Return [x, y] of the center of cell containing provided text 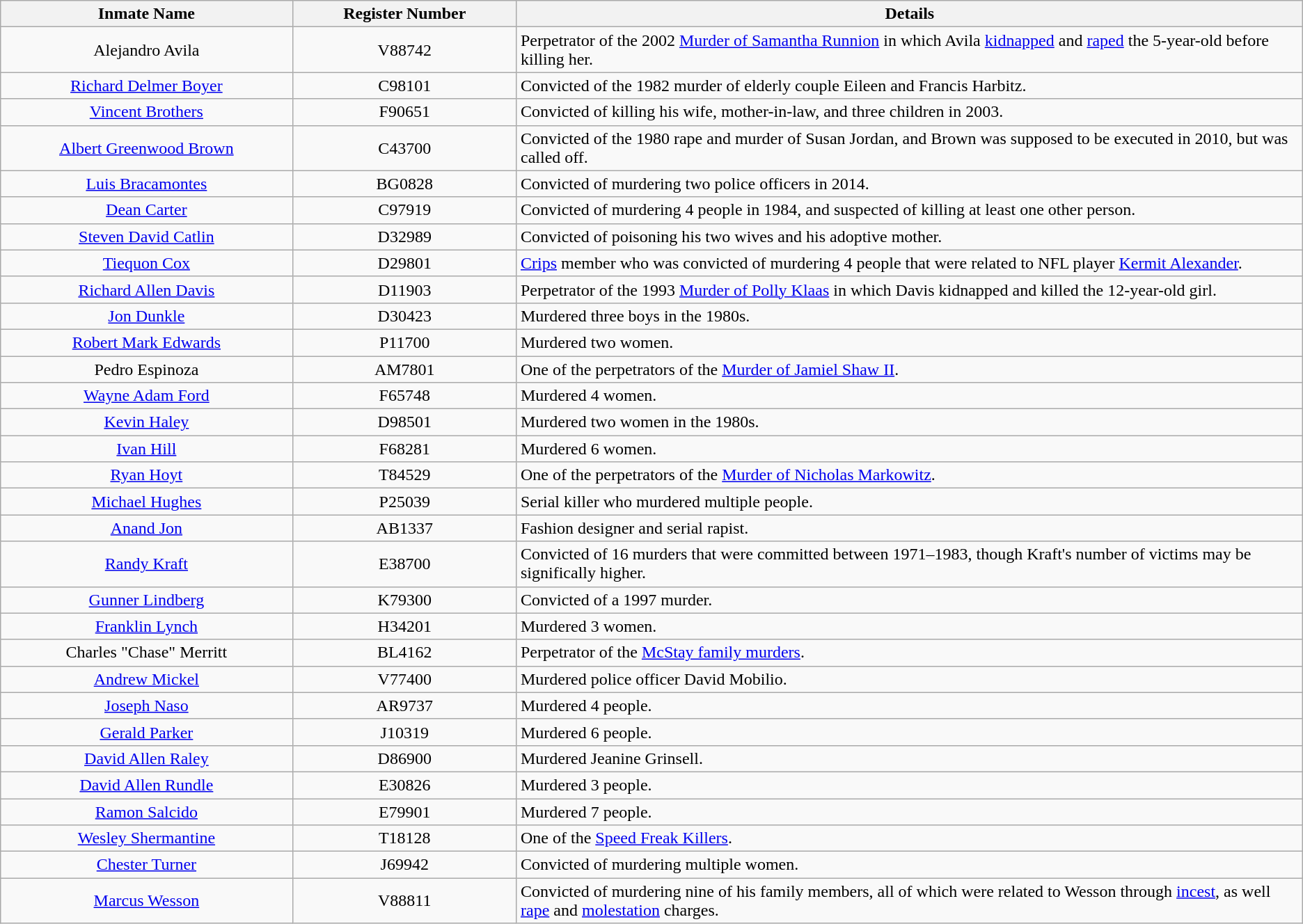
Pedro Espinoza [146, 369]
Michael Hughes [146, 502]
Murdered 4 people. [909, 706]
C43700 [404, 148]
Register Number [404, 14]
Alejandro Avila [146, 50]
Ramon Salcido [146, 812]
Murdered police officer David Mobilio. [909, 679]
C98101 [404, 86]
Gunner Lindberg [146, 600]
F68281 [404, 449]
F90651 [404, 112]
Murdered 4 women. [909, 396]
Convicted of a 1997 murder. [909, 600]
J69942 [404, 865]
Robert Mark Edwards [146, 342]
E38700 [404, 564]
T18128 [404, 838]
BG0828 [404, 184]
Wayne Adam Ford [146, 396]
Convicted of murdering two police officers in 2014. [909, 184]
Serial killer who murdered multiple people. [909, 502]
Convicted of 16 murders that were committed between 1971–1983, though Kraft's number of victims may be significally higher. [909, 564]
Albert Greenwood Brown [146, 148]
Convicted of murdering nine of his family members, all of which were related to Wesson through incest, as well rape and molestation charges. [909, 900]
Convicted of the 1982 murder of elderly couple Eileen and Francis Harbitz. [909, 86]
Ivan Hill [146, 449]
Steven David Catlin [146, 237]
Fashion designer and serial rapist. [909, 528]
Convicted of murdering 4 people in 1984, and suspected of killing at least one other person. [909, 210]
F65748 [404, 396]
D30423 [404, 316]
BL4162 [404, 653]
Murdered two women. [909, 342]
Chester Turner [146, 865]
Inmate Name [146, 14]
K79300 [404, 600]
D32989 [404, 237]
E79901 [404, 812]
Franklin Lynch [146, 626]
Vincent Brothers [146, 112]
Murdered Jeanine Grinsell. [909, 758]
Murdered 6 women. [909, 449]
One of the perpetrators of the Murder of Nicholas Markowitz. [909, 475]
Andrew Mickel [146, 679]
David Allen Raley [146, 758]
Murdered 6 people. [909, 732]
Murdered 7 people. [909, 812]
Wesley Shermantine [146, 838]
Perpetrator of the 1993 Murder of Polly Klaas in which Davis kidnapped and killed the 12-year-old girl. [909, 289]
J10319 [404, 732]
Crips member who was convicted of murdering 4 people that were related to NFL player Kermit Alexander. [909, 263]
Tiequon Cox [146, 263]
AM7801 [404, 369]
Richard Allen Davis [146, 289]
Anand Jon [146, 528]
D86900 [404, 758]
AB1337 [404, 528]
David Allen Rundle [146, 785]
P25039 [404, 502]
D11903 [404, 289]
Details [909, 14]
Joseph Naso [146, 706]
T84529 [404, 475]
AR9737 [404, 706]
P11700 [404, 342]
Murdered 3 women. [909, 626]
Jon Dunkle [146, 316]
Ryan Hoyt [146, 475]
V88811 [404, 900]
V88742 [404, 50]
H34201 [404, 626]
V77400 [404, 679]
E30826 [404, 785]
Richard Delmer Boyer [146, 86]
C97919 [404, 210]
Murdered three boys in the 1980s. [909, 316]
D29801 [404, 263]
D98501 [404, 422]
Randy Kraft [146, 564]
Convicted of killing his wife, mother-in-law, and three children in 2003. [909, 112]
Gerald Parker [146, 732]
Perpetrator of the 2002 Murder of Samantha Runnion in which Avila kidnapped and raped the 5-year-old before killing her. [909, 50]
Murdered 3 people. [909, 785]
Luis Bracamontes [146, 184]
Perpetrator of the McStay family murders. [909, 653]
Kevin Haley [146, 422]
Charles "Chase" Merritt [146, 653]
Convicted of murdering multiple women. [909, 865]
One of the perpetrators of the Murder of Jamiel Shaw II. [909, 369]
Murdered two women in the 1980s. [909, 422]
Convicted of the 1980 rape and murder of Susan Jordan, and Brown was supposed to be executed in 2010, but was called off. [909, 148]
Marcus Wesson [146, 900]
Dean Carter [146, 210]
Convicted of poisoning his two wives and his adoptive mother. [909, 237]
One of the Speed Freak Killers. [909, 838]
